Detect which cell encompasses the target text, then output its (X, Y) center coordinate. 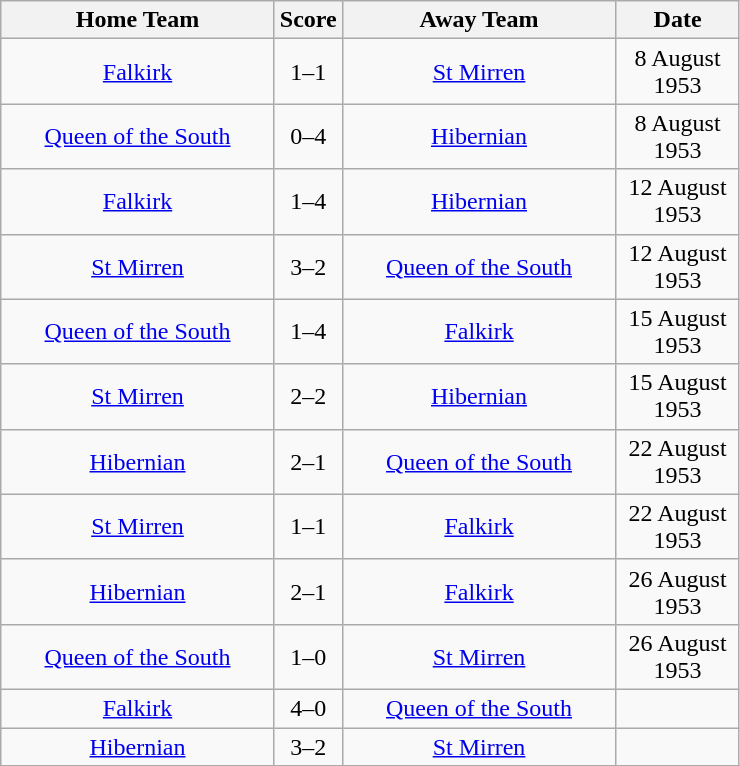
Away Team (479, 20)
Score (308, 20)
Home Team (138, 20)
0–4 (308, 136)
Date (678, 20)
2–2 (308, 396)
4–0 (308, 708)
1–0 (308, 656)
